From the cell containing the given text, extract its center point as [X, Y] coordinate. 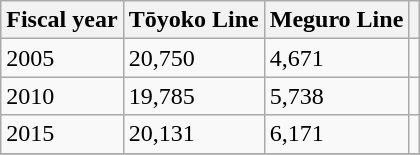
2010 [62, 96]
2005 [62, 58]
5,738 [336, 96]
6,171 [336, 134]
Fiscal year [62, 20]
20,131 [194, 134]
2015 [62, 134]
4,671 [336, 58]
20,750 [194, 58]
19,785 [194, 96]
Meguro Line [336, 20]
Tōyoko Line [194, 20]
